Output the (x, y) coordinate of the center of the cell containing the given text.  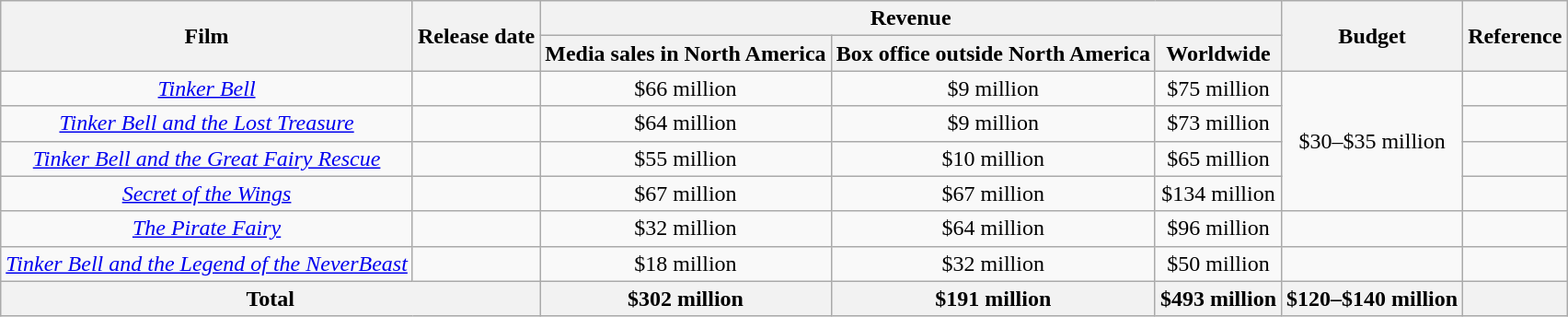
Tinker Bell and the Great Fairy Rescue (207, 158)
Tinker Bell and the Lost Treasure (207, 123)
Secret of the Wings (207, 194)
Revenue (911, 18)
$73 million (1218, 123)
Reference (1515, 36)
$18 million (686, 264)
$96 million (1218, 229)
Release date (476, 36)
$55 million (686, 158)
$134 million (1218, 194)
Media sales in North America (686, 53)
Worldwide (1218, 53)
$65 million (1218, 158)
$66 million (686, 88)
$302 million (686, 299)
Total (271, 299)
$50 million (1218, 264)
Film (207, 36)
Tinker Bell (207, 88)
The Pirate Fairy (207, 229)
Box office outside North America (993, 53)
$75 million (1218, 88)
$30–$35 million (1373, 141)
$493 million (1218, 299)
Tinker Bell and the Legend of the NeverBeast (207, 264)
$10 million (993, 158)
$120–$140 million (1373, 299)
$191 million (993, 299)
Budget (1373, 36)
